Capture the cell that displays the provided text and extract its (X, Y) central coordinate. 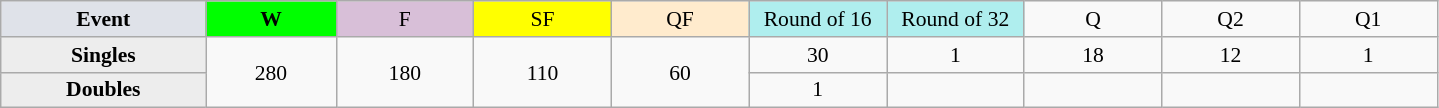
Doubles (104, 90)
110 (543, 72)
Round of 16 (818, 19)
18 (1093, 55)
QF (680, 19)
Q (1093, 19)
180 (405, 72)
Round of 32 (955, 19)
30 (818, 55)
F (405, 19)
Singles (104, 55)
Q2 (1231, 19)
60 (680, 72)
12 (1231, 55)
280 (271, 72)
Event (104, 19)
Q1 (1368, 19)
W (271, 19)
SF (543, 19)
